Scan for the cell matching the given text and deliver its (X, Y) coordinate at center. 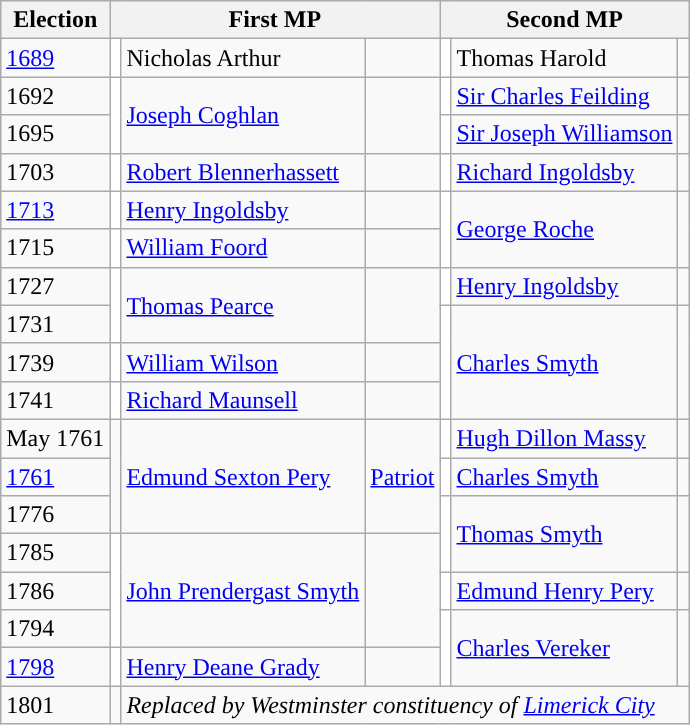
1713 (56, 210)
John Prendergast Smyth (243, 591)
1794 (56, 629)
1703 (56, 172)
Thomas Harold (564, 58)
Edmund Henry Pery (564, 591)
1786 (56, 591)
1741 (56, 400)
1731 (56, 324)
1801 (56, 705)
Nicholas Arthur (243, 58)
Sir Charles Feilding (564, 96)
Hugh Dillon Massy (564, 438)
1785 (56, 553)
Joseph Coghlan (243, 115)
Second MP (564, 20)
Election (56, 20)
1695 (56, 134)
1715 (56, 248)
Thomas Pearce (243, 305)
George Roche (564, 229)
May 1761 (56, 438)
William Wilson (243, 362)
Henry Deane Grady (243, 667)
William Foord (243, 248)
Replaced by Westminster constituency of Limerick City (405, 705)
1776 (56, 515)
Patriot (402, 476)
Thomas Smyth (564, 534)
1727 (56, 286)
Sir Joseph Williamson (564, 134)
Edmund Sexton Pery (243, 476)
Robert Blennerhassett (243, 172)
1739 (56, 362)
1689 (56, 58)
1798 (56, 667)
1692 (56, 96)
Charles Vereker (564, 648)
Richard Maunsell (243, 400)
First MP (275, 20)
1761 (56, 477)
Richard Ingoldsby (564, 172)
